Determine the (x, y) coordinate at the center of the cell enclosing the given text.  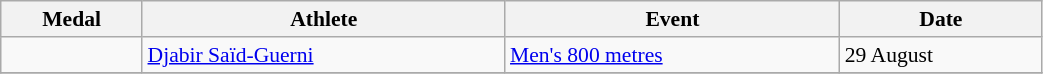
Event (672, 19)
29 August (941, 55)
Men's 800 metres (672, 55)
Medal (72, 19)
Djabir Saïd-Guerni (324, 55)
Date (941, 19)
Athlete (324, 19)
